From the cell containing the given text, extract its center point as [X, Y] coordinate. 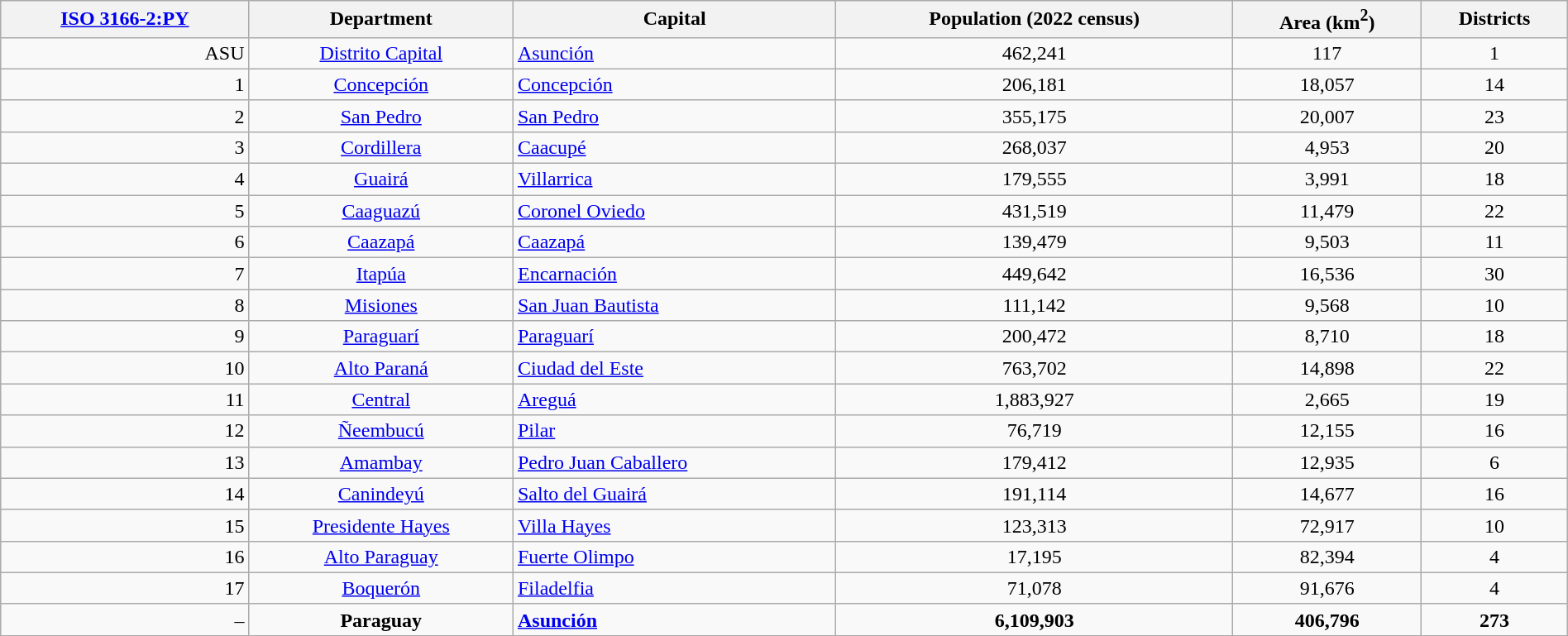
462,241 [1035, 53]
406,796 [1327, 619]
431,519 [1035, 211]
3 [125, 147]
6,109,903 [1035, 619]
11,479 [1327, 211]
Department [380, 20]
Fuerte Olimpo [674, 557]
5 [125, 211]
Presidente Hayes [380, 525]
82,394 [1327, 557]
12,155 [1327, 431]
Ciudad del Este [674, 368]
Coronel Oviedo [674, 211]
Misiones [380, 305]
Amambay [380, 462]
Population (2022 census) [1035, 20]
Central [380, 399]
Capital [674, 20]
13 [125, 462]
14,677 [1327, 494]
206,181 [1035, 84]
17 [125, 588]
San Juan Bautista [674, 305]
12 [125, 431]
Alto Paraná [380, 368]
Caaguazú [380, 211]
16,536 [1327, 274]
Boquerón [380, 588]
20 [1494, 147]
2,665 [1327, 399]
2 [125, 116]
139,479 [1035, 242]
111,142 [1035, 305]
Filadelfia [674, 588]
1,883,927 [1035, 399]
Pedro Juan Caballero [674, 462]
9,503 [1327, 242]
273 [1494, 619]
Caacupé [674, 147]
179,555 [1035, 179]
Villa Hayes [674, 525]
Distrito Capital [380, 53]
72,917 [1327, 525]
76,719 [1035, 431]
ISO 3166-2:PY [125, 20]
30 [1494, 274]
449,642 [1035, 274]
Paraguay [380, 619]
Areguá [674, 399]
8 [125, 305]
Ñeembucú [380, 431]
12,935 [1327, 462]
ASU [125, 53]
9 [125, 337]
763,702 [1035, 368]
Villarrica [674, 179]
Pilar [674, 431]
Itapúa [380, 274]
71,078 [1035, 588]
268,037 [1035, 147]
23 [1494, 116]
Encarnación [674, 274]
19 [1494, 399]
9,568 [1327, 305]
15 [125, 525]
Guairá [380, 179]
Cordillera [380, 147]
14,898 [1327, 368]
– [125, 619]
117 [1327, 53]
Alto Paraguay [380, 557]
Canindeyú [380, 494]
8,710 [1327, 337]
200,472 [1035, 337]
18,057 [1327, 84]
3,991 [1327, 179]
123,313 [1035, 525]
17,195 [1035, 557]
Districts [1494, 20]
179,412 [1035, 462]
7 [125, 274]
Salto del Guairá [674, 494]
355,175 [1035, 116]
Area (km2) [1327, 20]
191,114 [1035, 494]
20,007 [1327, 116]
4,953 [1327, 147]
91,676 [1327, 588]
